From the cell containing the given text, extract its center point as (x, y) coordinate. 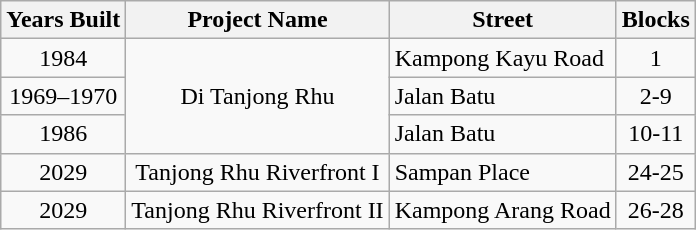
Tanjong Rhu Riverfront I (258, 172)
1986 (64, 134)
2-9 (656, 96)
Kampong Arang Road (502, 210)
Years Built (64, 20)
Project Name (258, 20)
Kampong Kayu Road (502, 58)
Blocks (656, 20)
10-11 (656, 134)
24-25 (656, 172)
Street (502, 20)
1 (656, 58)
1984 (64, 58)
Sampan Place (502, 172)
Tanjong Rhu Riverfront II (258, 210)
26-28 (656, 210)
1969–1970 (64, 96)
Di Tanjong Rhu (258, 96)
